Extract the [X, Y] coordinate from the center of the cell holding the provided text.  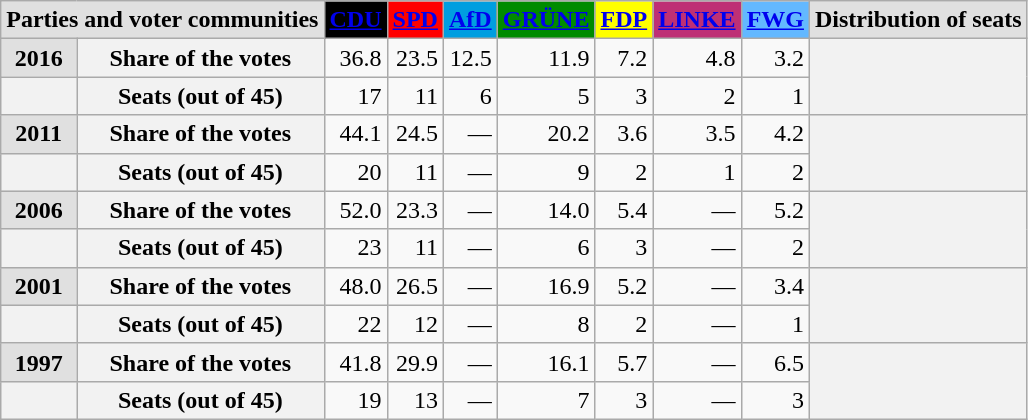
Parties and voter communities [162, 20]
26.5 [415, 286]
11.9 [546, 58]
7.2 [624, 58]
2006 [39, 210]
6.5 [775, 362]
2016 [39, 58]
23.3 [415, 210]
7 [546, 400]
9 [546, 172]
36.8 [356, 58]
8 [546, 324]
23.5 [415, 58]
3.6 [624, 134]
41.8 [356, 362]
20 [356, 172]
FDP [624, 20]
12.5 [470, 58]
3.4 [775, 286]
4.8 [697, 58]
Distribution of seats [918, 20]
20.2 [546, 134]
48.0 [356, 286]
14.0 [546, 210]
4.2 [775, 134]
19 [356, 400]
AfD [470, 20]
29.9 [415, 362]
3.2 [775, 58]
CDU [356, 20]
5.4 [624, 210]
2001 [39, 286]
52.0 [356, 210]
22 [356, 324]
GRÜNE [546, 20]
FWG [775, 20]
5 [546, 96]
SPD [415, 20]
12 [415, 324]
2011 [39, 134]
23 [356, 248]
13 [415, 400]
24.5 [415, 134]
LINKE [697, 20]
5.7 [624, 362]
16.9 [546, 286]
3.5 [697, 134]
16.1 [546, 362]
17 [356, 96]
1997 [39, 362]
44.1 [356, 134]
